Locate the cell with the specified text and output its (x, y) center coordinate. 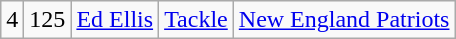
4 (12, 20)
125 (48, 20)
Tackle (196, 20)
New England Patriots (344, 20)
Ed Ellis (115, 20)
